From the cell containing the given text, extract its center point as [X, Y] coordinate. 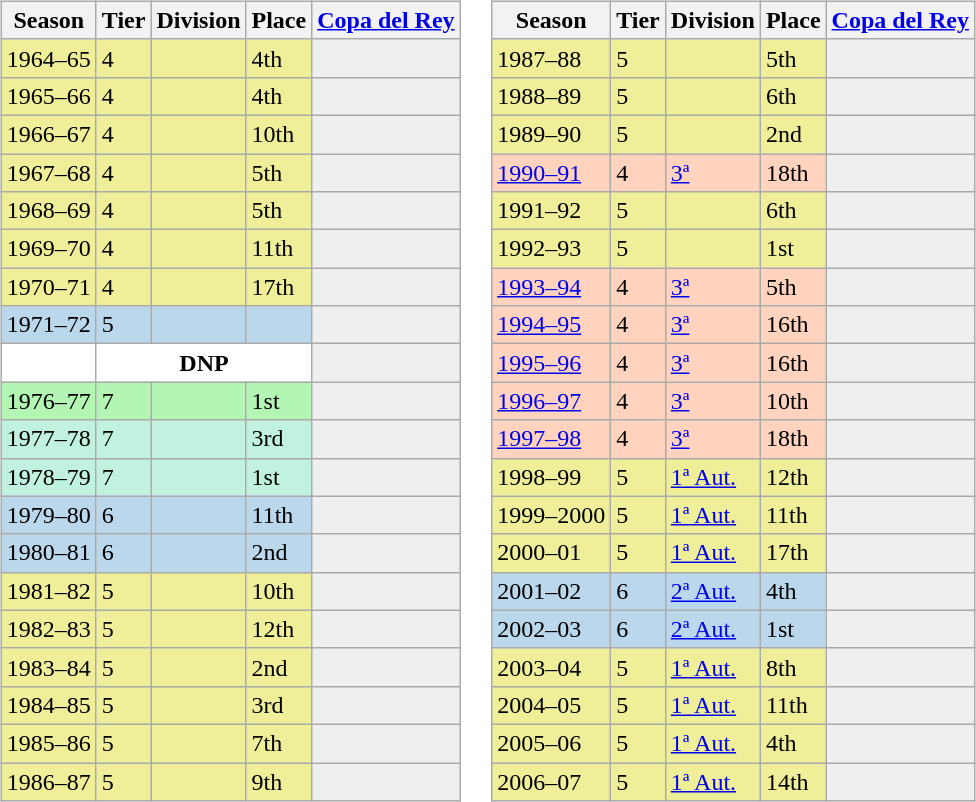
1997–98 [552, 439]
1966–67 [48, 134]
2003–04 [552, 667]
1995–96 [552, 363]
1964–65 [48, 58]
1976–77 [48, 401]
2000–01 [552, 553]
2005–06 [552, 743]
DNP [204, 363]
8th [793, 667]
2006–07 [552, 781]
7th [279, 743]
1969–70 [48, 249]
1990–91 [552, 173]
2001–02 [552, 591]
1982–83 [48, 629]
1998–99 [552, 477]
1992–93 [552, 249]
1984–85 [48, 705]
1977–78 [48, 439]
1971–72 [48, 325]
1991–92 [552, 211]
1970–71 [48, 287]
1983–84 [48, 667]
1989–90 [552, 134]
1985–86 [48, 743]
1993–94 [552, 287]
1986–87 [48, 781]
1980–81 [48, 553]
1967–68 [48, 173]
1968–69 [48, 211]
2004–05 [552, 705]
14th [793, 781]
1994–95 [552, 325]
1987–88 [552, 58]
1979–80 [48, 515]
1999–2000 [552, 515]
9th [279, 781]
1996–97 [552, 401]
1988–89 [552, 96]
1965–66 [48, 96]
1978–79 [48, 477]
2002–03 [552, 629]
1981–82 [48, 591]
